Capture the cell that displays the provided text and extract its (X, Y) central coordinate. 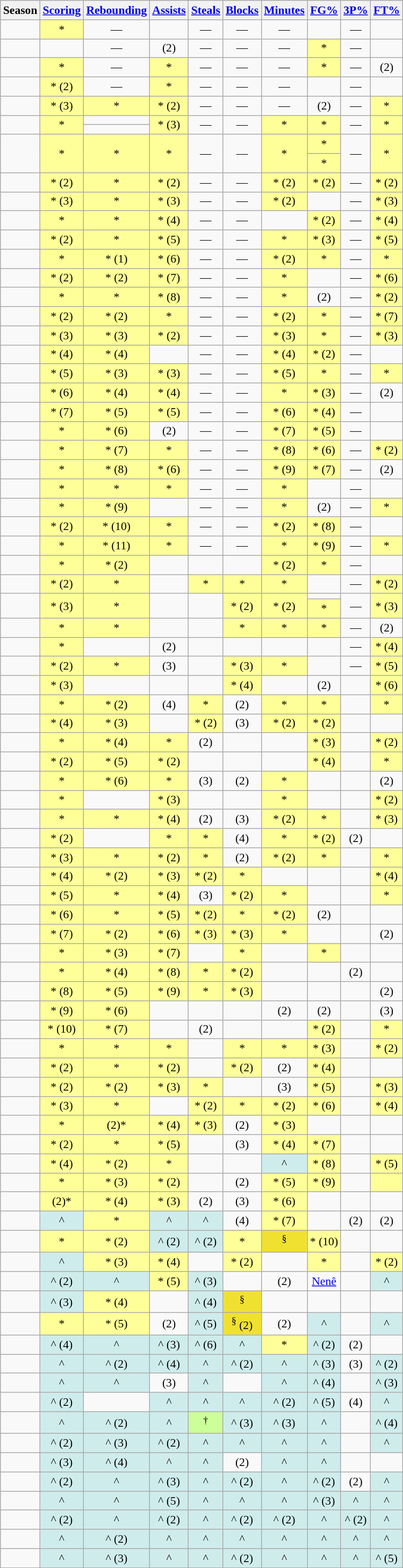
Assists (169, 10)
Nenê (324, 1281)
Steals (206, 10)
Minutes (284, 10)
FT% (387, 10)
§ (2) (242, 1324)
† (206, 1423)
* (11) (116, 546)
^ (6) (206, 1345)
* (1) (116, 259)
Blocks (242, 10)
FG% (324, 10)
3P% (356, 10)
Season (20, 10)
Scoring (61, 10)
Rebounding (116, 10)
